Return the (X, Y) coordinate for the center point of the cell that contains the specified text.  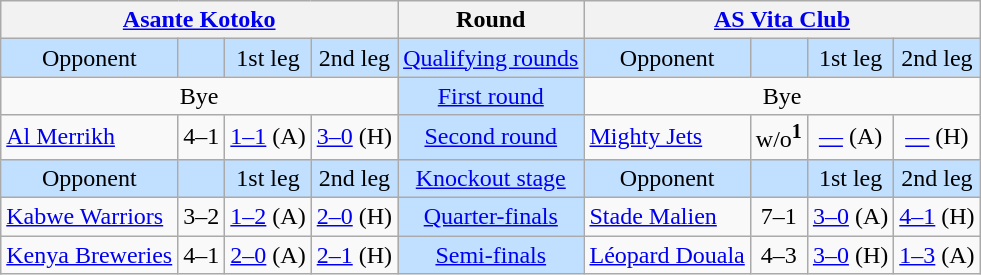
2–0 (H) (354, 217)
7–1 (778, 217)
Knockout stage (491, 178)
AS Vita Club (782, 20)
Mighty Jets (667, 138)
Kenya Breweries (90, 255)
Léopard Douala (667, 255)
1–1 (A) (268, 138)
Al Merrikh (90, 138)
4–1 (H) (937, 217)
2–1 (H) (354, 255)
Round (491, 20)
Qualifying rounds (491, 58)
Kabwe Warriors (90, 217)
2–0 (A) (268, 255)
Asante Kotoko (200, 20)
3–2 (202, 217)
Semi-finals (491, 255)
w/o1 (778, 138)
Stade Malien (667, 217)
4–3 (778, 255)
— (H) (937, 138)
1–3 (A) (937, 255)
— (A) (850, 138)
3–0 (A) (850, 217)
Second round (491, 138)
Quarter-finals (491, 217)
1–2 (A) (268, 217)
First round (491, 96)
